Find where the given text appears and provide that cell's center as [x, y] coordinate. 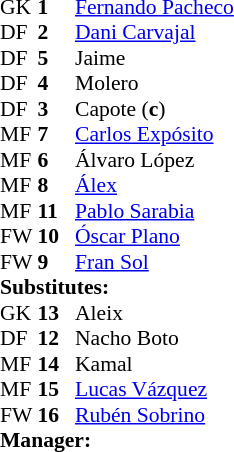
Álex [154, 185]
4 [57, 83]
Óscar Plano [154, 237]
3 [57, 109]
9 [57, 262]
14 [57, 364]
Carlos Expósito [154, 135]
Capote (c) [154, 109]
10 [57, 237]
Dani Carvajal [154, 33]
8 [57, 185]
6 [57, 160]
Rubén Sobrino [154, 415]
Fran Sol [154, 262]
Nacho Boto [154, 339]
16 [57, 415]
Aleix [154, 313]
Pablo Sarabia [154, 211]
5 [57, 58]
Jaime [154, 58]
12 [57, 339]
Kamal [154, 364]
Substitutes: [117, 287]
15 [57, 389]
2 [57, 33]
Álvaro López [154, 160]
11 [57, 211]
Lucas Vázquez [154, 389]
7 [57, 135]
GK [19, 313]
13 [57, 313]
Molero [154, 83]
